Extract the (X, Y) coordinate from the center of the cell holding the provided text.  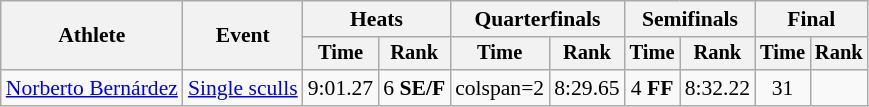
colspan=2 (500, 88)
Quarterfinals (538, 19)
Event (243, 36)
Final (811, 19)
9:01.27 (340, 88)
Single sculls (243, 88)
Heats (376, 19)
Semifinals (690, 19)
31 (782, 88)
8:32.22 (718, 88)
Norberto Bernárdez (92, 88)
Athlete (92, 36)
6 SE/F (414, 88)
4 FF (652, 88)
8:29.65 (586, 88)
